Return [X, Y] of the center of cell containing provided text 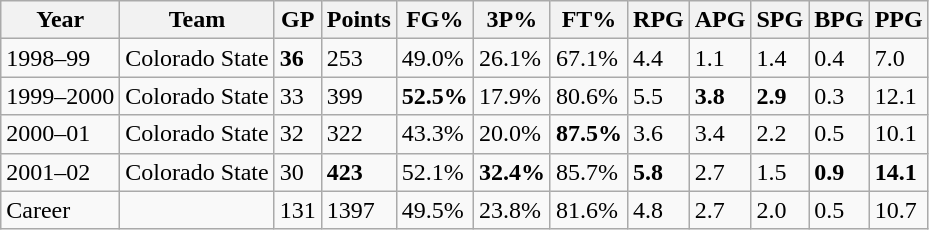
322 [358, 134]
23.8% [512, 210]
2.9 [780, 96]
1998–99 [60, 58]
PPG [898, 20]
0.4 [839, 58]
FT% [588, 20]
2.2 [780, 134]
7.0 [898, 58]
80.6% [588, 96]
33 [298, 96]
26.1% [512, 58]
1.4 [780, 58]
14.1 [898, 172]
67.1% [588, 58]
20.0% [512, 134]
5.8 [659, 172]
52.1% [434, 172]
3.8 [720, 96]
36 [298, 58]
RPG [659, 20]
4.4 [659, 58]
49.5% [434, 210]
3.4 [720, 134]
FG% [434, 20]
1.5 [780, 172]
5.5 [659, 96]
1.1 [720, 58]
52.5% [434, 96]
49.0% [434, 58]
1397 [358, 210]
Year [60, 20]
131 [298, 210]
3.6 [659, 134]
32 [298, 134]
2001–02 [60, 172]
Career [60, 210]
32.4% [512, 172]
1999–2000 [60, 96]
Points [358, 20]
BPG [839, 20]
2.0 [780, 210]
3P% [512, 20]
10.1 [898, 134]
85.7% [588, 172]
10.7 [898, 210]
43.3% [434, 134]
253 [358, 58]
30 [298, 172]
12.1 [898, 96]
399 [358, 96]
Team [197, 20]
2000–01 [60, 134]
SPG [780, 20]
0.3 [839, 96]
4.8 [659, 210]
81.6% [588, 210]
17.9% [512, 96]
0.9 [839, 172]
APG [720, 20]
423 [358, 172]
GP [298, 20]
87.5% [588, 134]
